Scan for the cell matching the given text and deliver its [X, Y] coordinate at center. 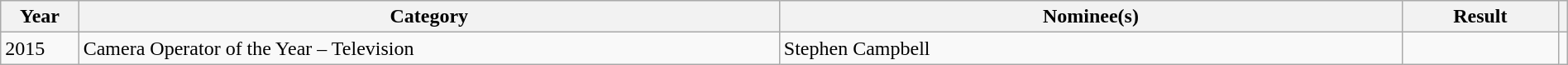
2015 [40, 48]
Camera Operator of the Year – Television [428, 48]
Result [1480, 17]
Stephen Campbell [1090, 48]
Year [40, 17]
Nominee(s) [1090, 17]
Category [428, 17]
